For the text-containing cell, return its midpoint in [X, Y] coordinate format. 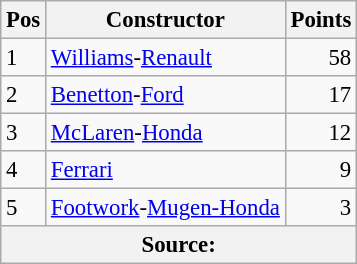
Points [320, 20]
1 [24, 58]
Williams-Renault [166, 58]
Source: [179, 245]
Footwork-Mugen-Honda [166, 208]
9 [320, 170]
17 [320, 95]
12 [320, 133]
5 [24, 208]
Benetton-Ford [166, 95]
4 [24, 170]
Pos [24, 20]
Ferrari [166, 170]
Constructor [166, 20]
McLaren-Honda [166, 133]
2 [24, 95]
58 [320, 58]
